Detect which cell encompasses the target text, then output its [x, y] center coordinate. 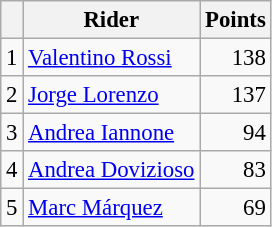
5 [12, 208]
4 [12, 170]
94 [236, 133]
Valentino Rossi [112, 58]
69 [236, 208]
Marc Márquez [112, 208]
1 [12, 58]
83 [236, 170]
3 [12, 133]
137 [236, 95]
Points [236, 20]
Rider [112, 20]
Andrea Dovizioso [112, 170]
Jorge Lorenzo [112, 95]
2 [12, 95]
138 [236, 58]
Andrea Iannone [112, 133]
